Locate the cell with the specified text and output its [X, Y] center coordinate. 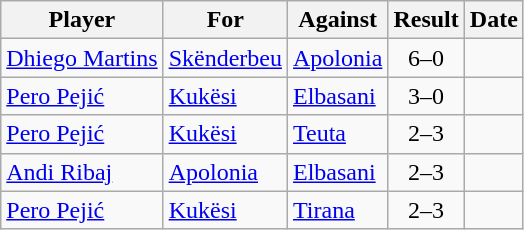
Player [82, 20]
Tirana [337, 210]
Dhiego Martins [82, 58]
6–0 [426, 58]
Teuta [337, 134]
Andi Ribaj [82, 172]
For [225, 20]
3–0 [426, 96]
Result [426, 20]
Date [494, 20]
Skënderbeu [225, 58]
Against [337, 20]
